Capture the cell that displays the provided text and extract its (x, y) central coordinate. 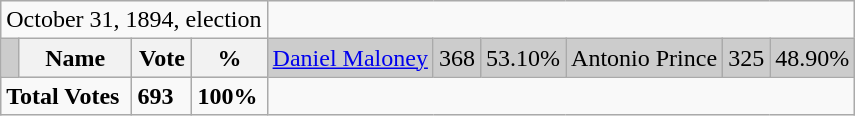
325 (746, 58)
48.90% (812, 58)
Vote (162, 58)
100% (230, 96)
53.10% (522, 58)
Name (75, 58)
% (230, 58)
October 31, 1894, election (134, 20)
Antonio Prince (644, 58)
Total Votes (66, 96)
Daniel Maloney (350, 58)
368 (456, 58)
693 (162, 96)
